Pinpoint the cell where the given text exists, returning its (x, y) midpoint coordinate. 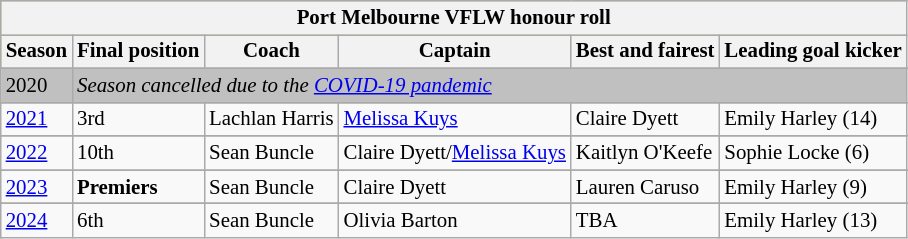
Lachlan Harris (271, 119)
Claire Dyett/Melissa Kuys (455, 153)
Coach (271, 52)
Melissa Kuys (455, 119)
2020 (36, 85)
Sophie Locke (6) (812, 153)
Olivia Barton (455, 221)
Emily Harley (13) (812, 221)
Emily Harley (9) (812, 187)
Best and fairest (646, 52)
6th (138, 221)
Port Melbourne VFLW honour roll (454, 18)
Captain (455, 52)
10th (138, 153)
TBA (646, 221)
Season (36, 52)
2021 (36, 119)
2024 (36, 221)
Final position (138, 52)
2022 (36, 153)
Kaitlyn O'Keefe (646, 153)
Season cancelled due to the COVID-19 pandemic (490, 85)
Emily Harley (14) (812, 119)
3rd (138, 119)
Premiers (138, 187)
Lauren Caruso (646, 187)
Leading goal kicker (812, 52)
2023 (36, 187)
